Return the (x, y) coordinate for the center point of the cell that contains the specified text.  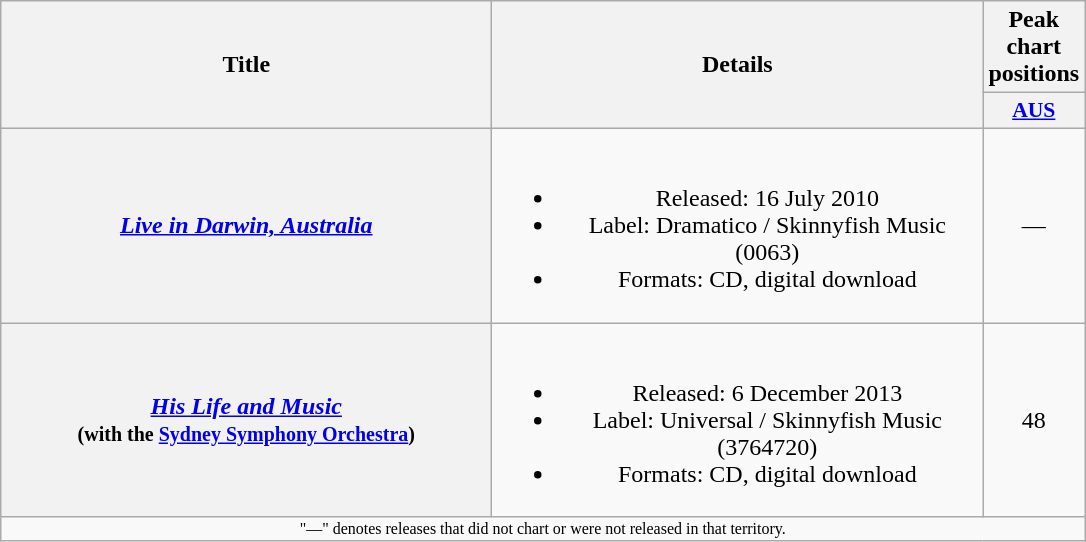
Peak chart positions (1034, 47)
Title (246, 65)
Details (738, 65)
Released: 16 July 2010Label: Dramatico / Skinnyfish Music (0063)Formats: CD, digital download (738, 225)
Live in Darwin, Australia (246, 225)
— (1034, 225)
AUS (1034, 111)
Released: 6 December 2013Label: Universal / Skinnyfish Music (3764720)Formats: CD, digital download (738, 419)
His Life and Music (with the Sydney Symphony Orchestra) (246, 419)
"—" denotes releases that did not chart or were not released in that territory. (543, 529)
48 (1034, 419)
